Provide the [x, y] coordinate of the cell's center where the given text is located.  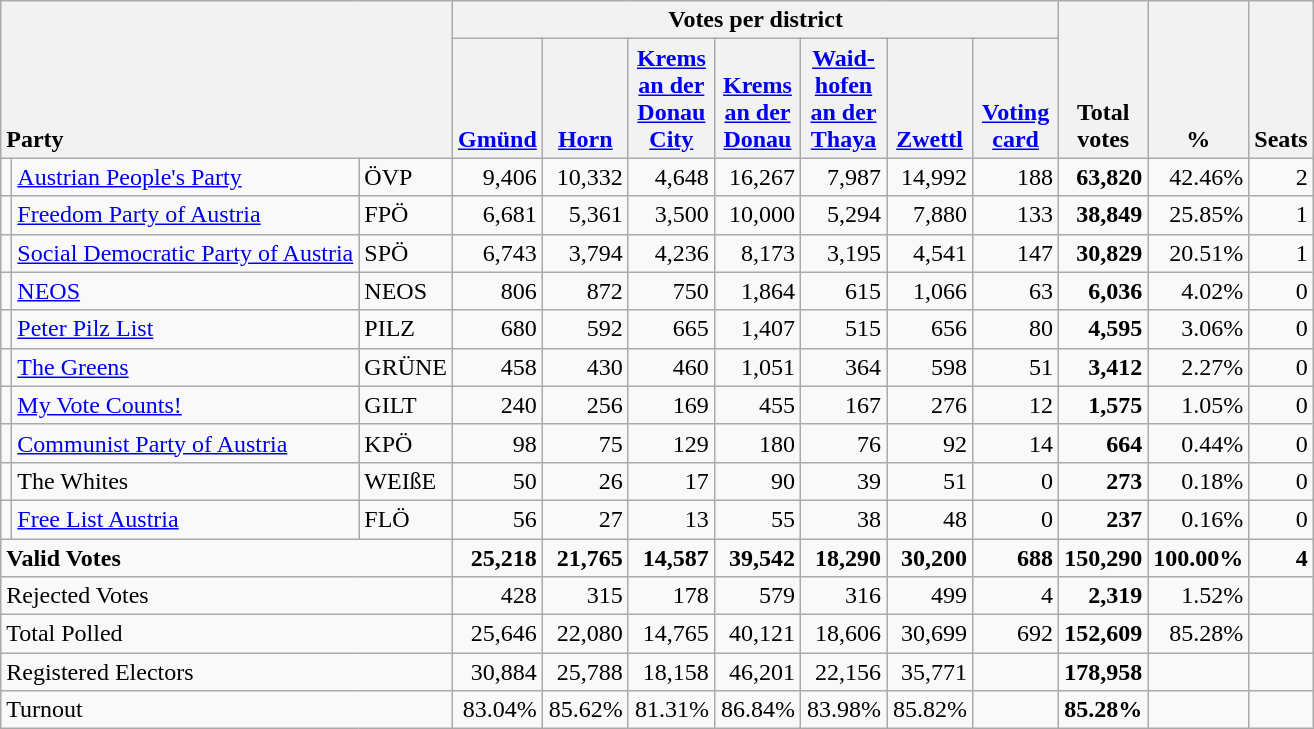
147 [1016, 253]
42.46% [1198, 177]
48 [930, 519]
83.04% [498, 710]
579 [757, 596]
133 [1016, 215]
692 [1016, 634]
1.05% [1198, 405]
0.18% [1198, 481]
169 [671, 405]
592 [585, 329]
6,743 [498, 253]
25,218 [498, 557]
1.52% [1198, 596]
50 [498, 481]
22,080 [585, 634]
80 [1016, 329]
256 [585, 405]
3,794 [585, 253]
83.98% [843, 710]
178 [671, 596]
30,699 [930, 634]
14,992 [930, 177]
129 [671, 443]
85.82% [930, 710]
656 [930, 329]
Free List Austria [186, 519]
6,036 [1104, 291]
14 [1016, 443]
90 [757, 481]
Social Democratic Party of Austria [186, 253]
56 [498, 519]
180 [757, 443]
2 [1281, 177]
237 [1104, 519]
364 [843, 367]
38 [843, 519]
3,195 [843, 253]
Austrian People's Party [186, 177]
18,290 [843, 557]
16,267 [757, 177]
Total Polled [227, 634]
1,864 [757, 291]
81.31% [671, 710]
665 [671, 329]
5,294 [843, 215]
20.51% [1198, 253]
The Whites [186, 481]
27 [585, 519]
Waid-hofenan derThaya [843, 98]
GILT [406, 405]
178,958 [1104, 672]
98 [498, 443]
4.02% [1198, 291]
615 [843, 291]
Turnout [227, 710]
3,412 [1104, 367]
Valid Votes [227, 557]
39 [843, 481]
76 [843, 443]
My Vote Counts! [186, 405]
Zwettl [930, 98]
455 [757, 405]
SPÖ [406, 253]
152,609 [1104, 634]
1,407 [757, 329]
458 [498, 367]
5,361 [585, 215]
% [1198, 80]
Votes per district [756, 20]
315 [585, 596]
26 [585, 481]
10,332 [585, 177]
The Greens [186, 367]
Gmünd [498, 98]
63,820 [1104, 177]
FLÖ [406, 519]
276 [930, 405]
Communist Party of Austria [186, 443]
499 [930, 596]
806 [498, 291]
39,542 [757, 557]
515 [843, 329]
Registered Electors [227, 672]
2,319 [1104, 596]
PILZ [406, 329]
FPÖ [406, 215]
Votingcard [1016, 98]
10,000 [757, 215]
428 [498, 596]
35,771 [930, 672]
Freedom Party of Austria [186, 215]
750 [671, 291]
7,987 [843, 177]
Kremsan derDonau [757, 98]
17 [671, 481]
30,884 [498, 672]
0.44% [1198, 443]
4,236 [671, 253]
Peter Pilz List [186, 329]
85.62% [585, 710]
680 [498, 329]
3,500 [671, 215]
25,788 [585, 672]
6,681 [498, 215]
25.85% [1198, 215]
14,587 [671, 557]
2.27% [1198, 367]
316 [843, 596]
30,200 [930, 557]
38,849 [1104, 215]
1,575 [1104, 405]
872 [585, 291]
86.84% [757, 710]
8,173 [757, 253]
9,406 [498, 177]
7,880 [930, 215]
240 [498, 405]
4,595 [1104, 329]
688 [1016, 557]
13 [671, 519]
3.06% [1198, 329]
14,765 [671, 634]
ÖVP [406, 177]
Seats [1281, 80]
40,121 [757, 634]
1,066 [930, 291]
22,156 [843, 672]
30,829 [1104, 253]
92 [930, 443]
KPÖ [406, 443]
Party [227, 80]
18,606 [843, 634]
18,158 [671, 672]
664 [1104, 443]
Horn [585, 98]
Rejected Votes [227, 596]
WEIßE [406, 481]
Totalvotes [1104, 80]
Kremsan derDonauCity [671, 98]
188 [1016, 177]
150,290 [1104, 557]
273 [1104, 481]
4,541 [930, 253]
21,765 [585, 557]
4,648 [671, 177]
75 [585, 443]
460 [671, 367]
46,201 [757, 672]
430 [585, 367]
25,646 [498, 634]
100.00% [1198, 557]
1,051 [757, 367]
GRÜNE [406, 367]
55 [757, 519]
167 [843, 405]
598 [930, 367]
12 [1016, 405]
63 [1016, 291]
0.16% [1198, 519]
